Find where the given text appears and provide that cell's center as (x, y) coordinate. 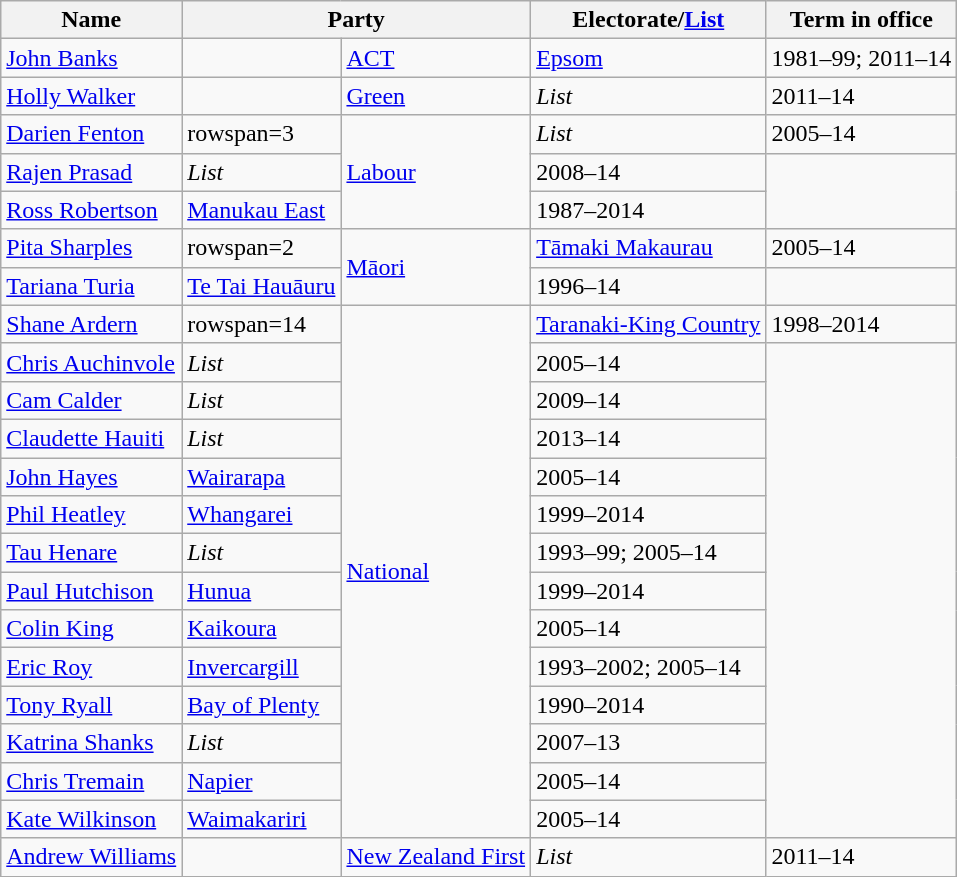
Māori (436, 267)
Napier (262, 781)
Invercargill (262, 667)
Tony Ryall (92, 705)
Epsom (648, 58)
Party (356, 20)
Shane Ardern (92, 324)
1998–2014 (862, 324)
Labour (436, 172)
2007–13 (648, 743)
ACT (436, 58)
Pita Sharples (92, 248)
John Hayes (92, 477)
Tāmaki Makaurau (648, 248)
Tau Henare (92, 553)
Hunua (262, 591)
Kaikoura (262, 629)
Katrina Shanks (92, 743)
Taranaki-King Country (648, 324)
Green (436, 96)
2013–14 (648, 438)
Whangarei (262, 515)
John Banks (92, 58)
Te Tai Hauāuru (262, 286)
Rajen Prasad (92, 172)
Waimakariri (262, 819)
rowspan=2 (262, 248)
rowspan=3 (262, 134)
Bay of Plenty (262, 705)
Phil Heatley (92, 515)
Manukau East (262, 210)
Kate Wilkinson (92, 819)
Darien Fenton (92, 134)
Wairarapa (262, 477)
1990–2014 (648, 705)
Name (92, 20)
Term in office (862, 20)
Tariana Turia (92, 286)
Cam Calder (92, 400)
New Zealand First (436, 857)
1993–99; 2005–14 (648, 553)
1993–2002; 2005–14 (648, 667)
National (436, 572)
rowspan=14 (262, 324)
Chris Auchinvole (92, 362)
Andrew Williams (92, 857)
1987–2014 (648, 210)
Paul Hutchison (92, 591)
Claudette Hauiti (92, 438)
Eric Roy (92, 667)
Chris Tremain (92, 781)
1981–99; 2011–14 (862, 58)
1996–14 (648, 286)
Holly Walker (92, 96)
Colin King (92, 629)
Ross Robertson (92, 210)
2008–14 (648, 172)
2009–14 (648, 400)
Electorate/List (648, 20)
